Pinpoint the cell where the given text exists, returning its [X, Y] midpoint coordinate. 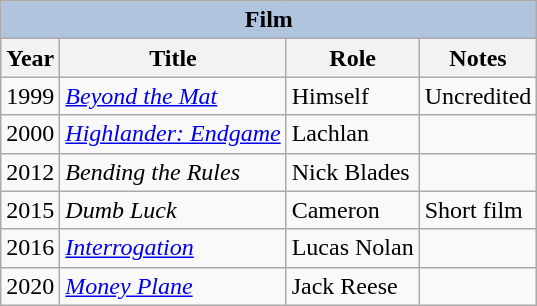
Bending the Rules [173, 172]
1999 [30, 96]
Highlander: Endgame [173, 134]
Notes [478, 58]
Role [352, 58]
Lachlan [352, 134]
Lucas Nolan [352, 248]
Film [269, 20]
2000 [30, 134]
2015 [30, 210]
Title [173, 58]
Dumb Luck [173, 210]
Uncredited [478, 96]
2012 [30, 172]
Money Plane [173, 286]
Cameron [352, 210]
2016 [30, 248]
Short film [478, 210]
Nick Blades [352, 172]
Himself [352, 96]
Year [30, 58]
2020 [30, 286]
Beyond the Mat [173, 96]
Interrogation [173, 248]
Jack Reese [352, 286]
